Locate the cell with the specified text and output its [x, y] center coordinate. 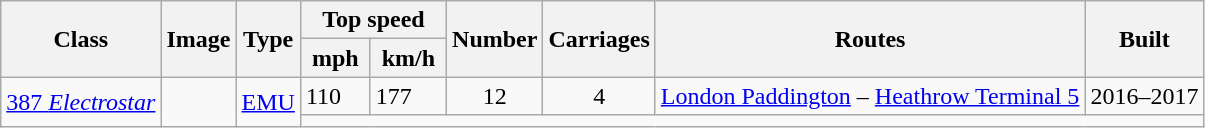
Number [495, 39]
London Paddington – Heathrow Terminal 5 [870, 96]
387 Electrostar [81, 102]
Class [81, 39]
Carriages [599, 39]
12 [495, 96]
4 [599, 96]
Routes [870, 39]
mph [335, 58]
km/h [408, 58]
2016–2017 [1144, 96]
EMU [268, 102]
110 [335, 96]
Top speed [373, 20]
Type [268, 39]
Image [198, 39]
Built [1144, 39]
177 [408, 96]
